Identify which cell holds the provided text, then report its (X, Y) central coordinate. 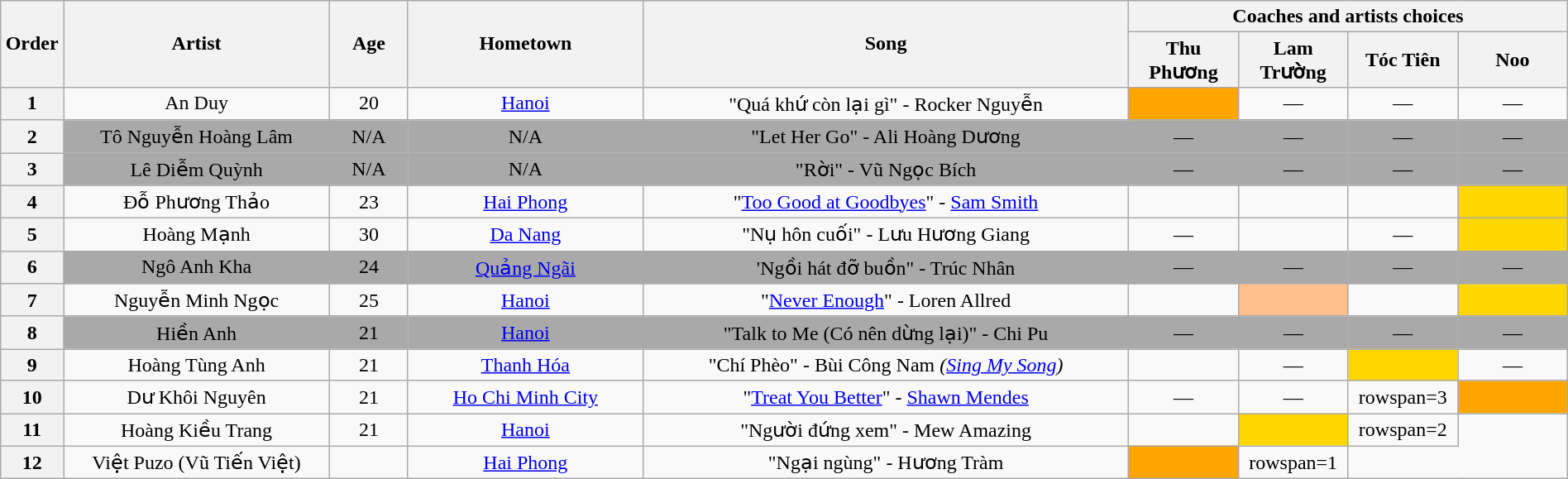
"Too Good at Goodbyes" - Sam Smith (885, 202)
'Ngồi hát đỡ buồn" - Trúc Nhân (885, 267)
11 (32, 430)
Noo (1513, 60)
"Rời" - Vũ Ngọc Bích (885, 169)
"Never Enough" - Loren Allred (885, 300)
"Ngại ngùng" - Hương Tràm (885, 462)
Song (885, 45)
"Chí Phèo" - Bùi Công Nam (Sing My Song) (885, 365)
5 (32, 235)
Ho Chi Minh City (525, 397)
Hoàng Tùng Anh (197, 365)
30 (369, 235)
25 (369, 300)
3 (32, 169)
Order (32, 45)
An Duy (197, 103)
23 (369, 202)
Hiền Anh (197, 333)
"Nụ hôn cuối" - Lưu Hương Giang (885, 235)
Dư Khôi Nguyên (197, 397)
Việt Puzo (Vũ Tiến Việt) (197, 462)
Ngô Anh Kha (197, 267)
Thu Phương (1184, 60)
Hometown (525, 45)
Hoàng Mạnh (197, 235)
9 (32, 365)
"Treat You Better" - Shawn Mendes (885, 397)
Nguyễn Minh Ngọc (197, 300)
Da Nang (525, 235)
20 (369, 103)
6 (32, 267)
Artist (197, 45)
Đỗ Phương Thảo (197, 202)
rowspan=3 (1403, 397)
Quảng Ngãi (525, 267)
rowspan=2 (1403, 430)
2 (32, 137)
8 (32, 333)
10 (32, 397)
"Người đứng xem" - Mew Amazing (885, 430)
12 (32, 462)
Thanh Hóa (525, 365)
Coaches and artists choices (1348, 17)
7 (32, 300)
Lam Trường (1293, 60)
1 (32, 103)
24 (369, 267)
Tóc Tiên (1403, 60)
Hoàng Kiều Trang (197, 430)
Lê Diễm Quỳnh (197, 169)
Age (369, 45)
"Talk to Me (Có nên dừng lại)" - Chi Pu (885, 333)
"Quá khứ còn lại gì" - Rocker Nguyễn (885, 103)
4 (32, 202)
"Let Her Go" - Ali Hoàng Dương (885, 137)
Tô Nguyễn Hoàng Lâm (197, 137)
rowspan=1 (1293, 462)
